Provide the (X, Y) coordinate of the cell's center where the given text is located.  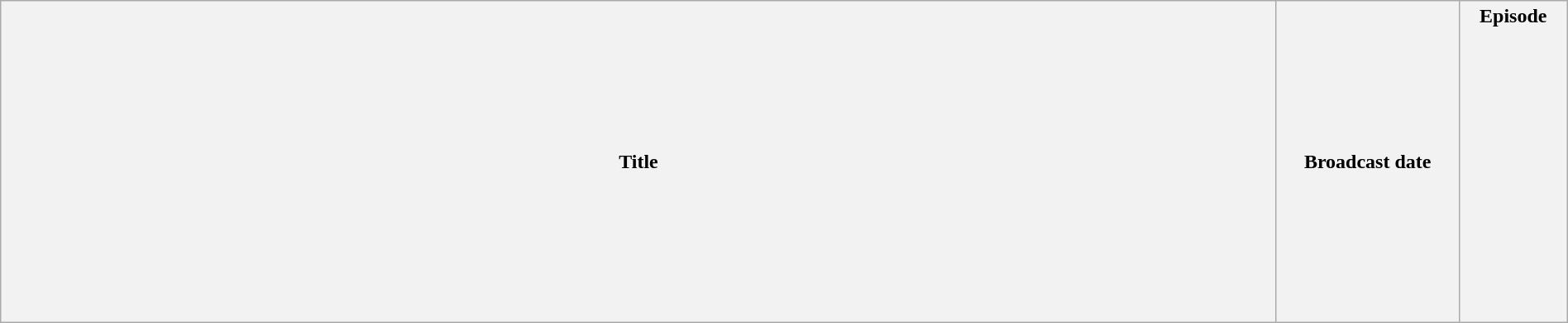
Episode (1513, 162)
Broadcast date (1368, 162)
Title (638, 162)
